Find where the given text appears and provide that cell's center as (X, Y) coordinate. 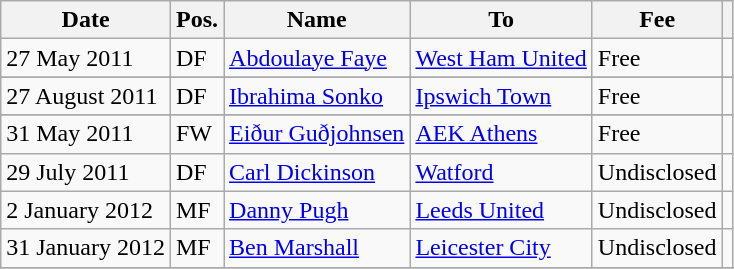
Date (86, 20)
Ipswich Town (501, 96)
Abdoulaye Faye (317, 58)
Name (317, 20)
Danny Pugh (317, 210)
Pos. (196, 20)
27 August 2011 (86, 96)
27 May 2011 (86, 58)
31 January 2012 (86, 248)
Ben Marshall (317, 248)
AEK Athens (501, 134)
31 May 2011 (86, 134)
29 July 2011 (86, 172)
Ibrahima Sonko (317, 96)
Fee (657, 20)
Eiður Guðjohnsen (317, 134)
Leeds United (501, 210)
2 January 2012 (86, 210)
West Ham United (501, 58)
To (501, 20)
Carl Dickinson (317, 172)
Watford (501, 172)
Leicester City (501, 248)
FW (196, 134)
